Search for the cell housing the specified text and yield its [X, Y] center coordinate. 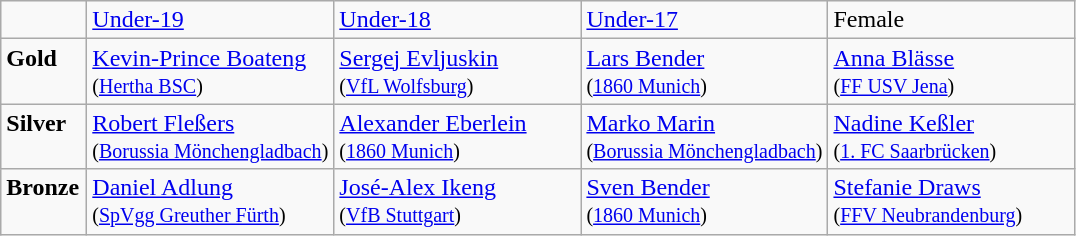
Nadine Keßler (1. FC Saarbrücken) [952, 136]
Kevin-Prince Boateng (Hertha BSC) [210, 72]
José-Alex Ikeng (VfB Stuttgart) [458, 202]
Lars Bender (1860 Munich) [704, 72]
Under-18 [458, 20]
Alexander Eberlein (1860 Munich) [458, 136]
Anna Blässe (FF USV Jena) [952, 72]
Daniel Adlung (SpVgg Greuther Fürth) [210, 202]
Under-17 [704, 20]
Robert Fleßers (Borussia Mönchengladbach) [210, 136]
Female [952, 20]
Sven Bender (1860 Munich) [704, 202]
Stefanie Draws (FFV Neubrandenburg) [952, 202]
Marko Marin (Borussia Mönchengladbach) [704, 136]
Gold [44, 72]
Under-19 [210, 20]
Sergej Evljuskin (VfL Wolfsburg) [458, 72]
Bronze [44, 202]
Silver [44, 136]
